From the cell containing the given text, extract its center point as [X, Y] coordinate. 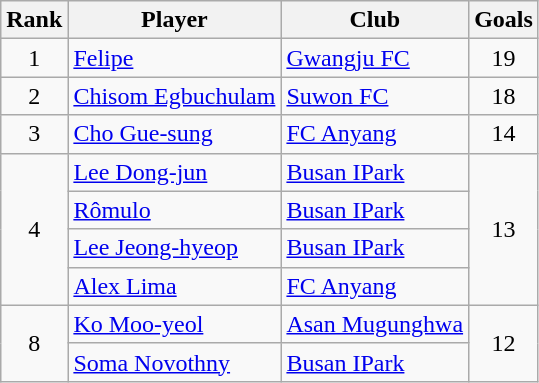
Asan Mugunghwa [375, 324]
Lee Dong-jun [174, 172]
Rômulo [174, 210]
2 [34, 96]
Cho Gue-sung [174, 134]
Player [174, 20]
Gwangju FC [375, 58]
4 [34, 229]
19 [504, 58]
8 [34, 343]
1 [34, 58]
Alex Lima [174, 286]
Felipe [174, 58]
Ko Moo-yeol [174, 324]
Rank [34, 20]
Chisom Egbuchulam [174, 96]
Soma Novothny [174, 362]
Goals [504, 20]
14 [504, 134]
13 [504, 229]
Lee Jeong-hyeop [174, 248]
Suwon FC [375, 96]
Club [375, 20]
12 [504, 343]
18 [504, 96]
3 [34, 134]
